Find where the given text appears and provide that cell's center as (X, Y) coordinate. 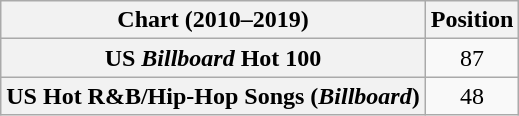
48 (472, 96)
US Hot R&B/Hip-Hop Songs (Billboard) (213, 96)
Position (472, 20)
Chart (2010–2019) (213, 20)
US Billboard Hot 100 (213, 58)
87 (472, 58)
